Detect which cell encompasses the target text, then output its [x, y] center coordinate. 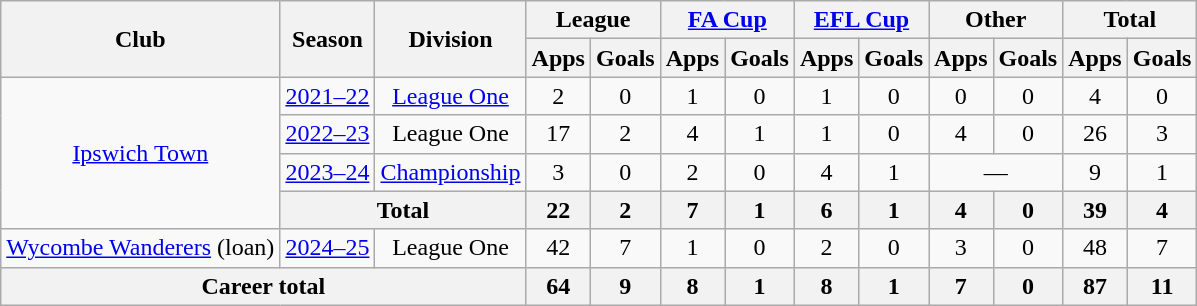
Season [328, 39]
2024–25 [328, 248]
Championship [450, 172]
Career total [264, 286]
42 [558, 248]
6 [826, 210]
2022–23 [328, 134]
EFL Cup [861, 20]
64 [558, 286]
2021–22 [328, 96]
Other [996, 20]
Club [140, 39]
— [996, 172]
17 [558, 134]
Division [450, 39]
87 [1095, 286]
2023–24 [328, 172]
22 [558, 210]
Wycombe Wanderers (loan) [140, 248]
26 [1095, 134]
11 [1162, 286]
FA Cup [727, 20]
Ipswich Town [140, 153]
48 [1095, 248]
39 [1095, 210]
League [593, 20]
